Return the (X, Y) coordinate for the center point of the cell that contains the specified text.  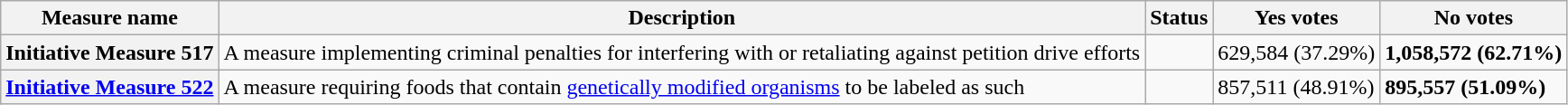
No votes (1474, 18)
895,557 (51.09%) (1474, 87)
Status (1180, 18)
Measure name (110, 18)
Initiative Measure 522 (110, 87)
629,584 (37.29%) (1297, 52)
857,511 (48.91%) (1297, 87)
Description (682, 18)
Yes votes (1297, 18)
A measure implementing criminal penalties for interfering with or retaliating against petition drive efforts (682, 52)
Initiative Measure 517 (110, 52)
1,058,572 (62.71%) (1474, 52)
A measure requiring foods that contain genetically modified organisms to be labeled as such (682, 87)
